For the text-containing cell, return its midpoint in (X, Y) coordinate format. 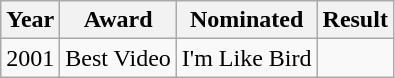
I'm Like Bird (246, 58)
2001 (30, 58)
Award (118, 20)
Year (30, 20)
Nominated (246, 20)
Best Video (118, 58)
Result (355, 20)
